For the text-containing cell, return its midpoint in [x, y] coordinate format. 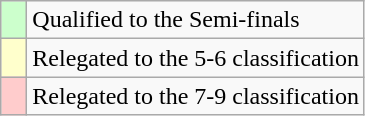
Relegated to the 5-6 classification [196, 58]
Relegated to the 7-9 classification [196, 96]
Qualified to the Semi-finals [196, 20]
